Find where the given text appears and provide that cell's center as [x, y] coordinate. 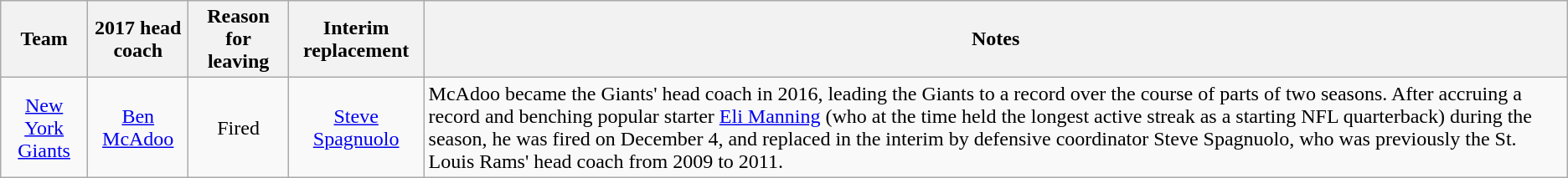
Ben McAdoo [138, 127]
Notes [995, 39]
New York Giants [44, 127]
Reason for leaving [238, 39]
Steve Spagnuolo [356, 127]
2017 head coach [138, 39]
Fired [238, 127]
Team [44, 39]
Interim replacement [356, 39]
